Scan for the cell matching the given text and deliver its (x, y) coordinate at center. 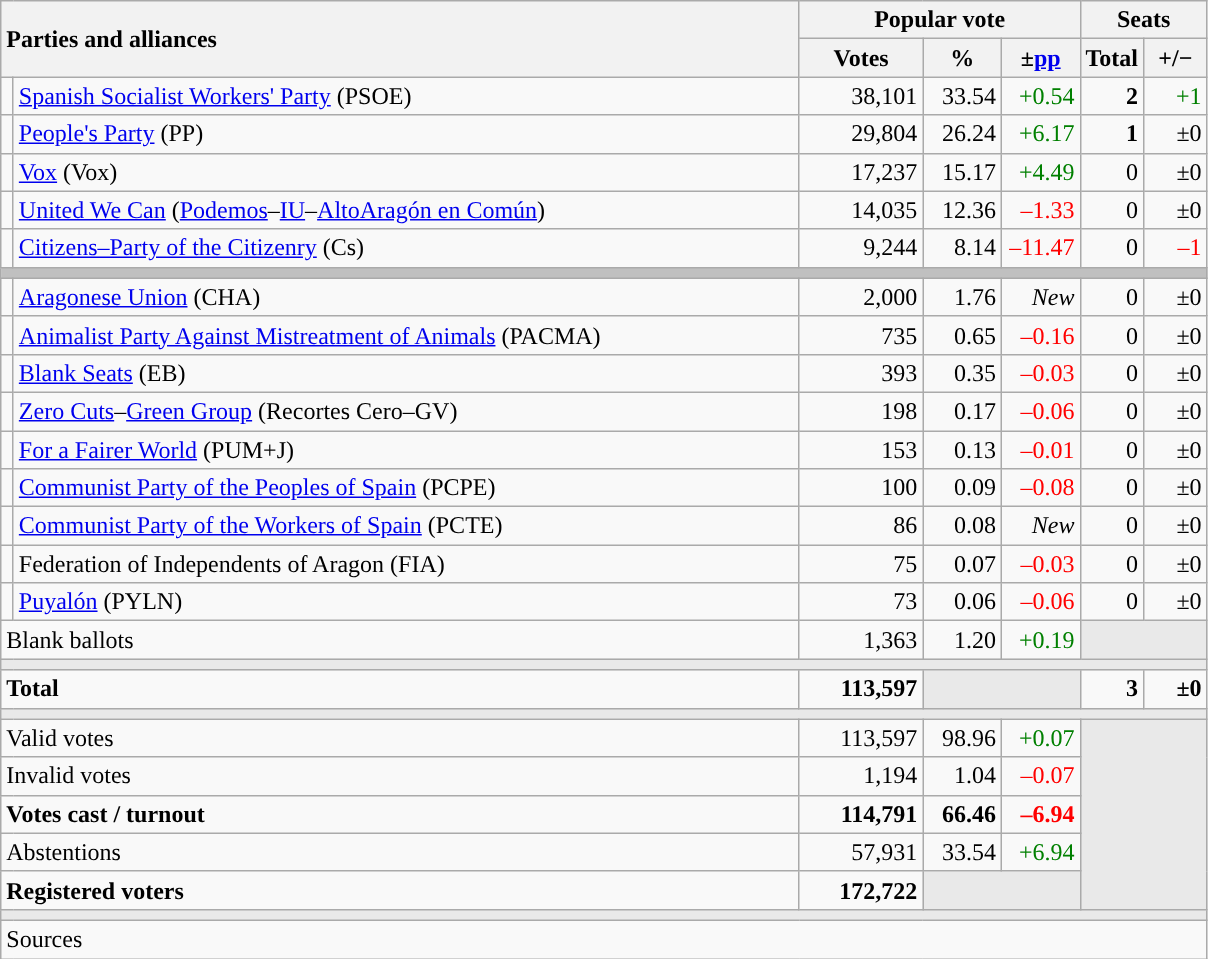
198 (861, 411)
+1 (1176, 96)
Aragonese Union (CHA) (406, 297)
People's Party (PP) (406, 134)
0.09 (962, 488)
0.17 (962, 411)
–1 (1176, 248)
Popular vote (940, 20)
8.14 (962, 248)
% (962, 58)
12.36 (962, 210)
–11.47 (1040, 248)
1.20 (962, 640)
15.17 (962, 172)
3 (1112, 689)
+/− (1176, 58)
1.04 (962, 776)
Citizens–Party of the Citizenry (Cs) (406, 248)
26.24 (962, 134)
735 (861, 335)
1,194 (861, 776)
114,791 (861, 814)
Spanish Socialist Workers' Party (PSOE) (406, 96)
57,931 (861, 852)
0.35 (962, 373)
Communist Party of the Workers of Spain (PCTE) (406, 526)
Zero Cuts–Green Group (Recortes Cero–GV) (406, 411)
+0.07 (1040, 738)
Votes (861, 58)
Communist Party of the Peoples of Spain (PCPE) (406, 488)
Federation of Independents of Aragon (FIA) (406, 564)
Invalid votes (400, 776)
Valid votes (400, 738)
Sources (604, 939)
2,000 (861, 297)
United We Can (Podemos–IU–AltoAragón en Común) (406, 210)
66.46 (962, 814)
–0.01 (1040, 449)
1,363 (861, 640)
393 (861, 373)
±pp (1040, 58)
–0.08 (1040, 488)
–6.94 (1040, 814)
38,101 (861, 96)
–0.07 (1040, 776)
+0.54 (1040, 96)
0.07 (962, 564)
153 (861, 449)
Puyalón (PYLN) (406, 602)
+6.17 (1040, 134)
Parties and alliances (400, 39)
86 (861, 526)
Votes cast / turnout (400, 814)
9,244 (861, 248)
1 (1112, 134)
Blank Seats (EB) (406, 373)
Blank ballots (400, 640)
2 (1112, 96)
98.96 (962, 738)
100 (861, 488)
Animalist Party Against Mistreatment of Animals (PACMA) (406, 335)
Seats (1144, 20)
0.06 (962, 602)
75 (861, 564)
17,237 (861, 172)
–1.33 (1040, 210)
Registered voters (400, 890)
+4.49 (1040, 172)
29,804 (861, 134)
+6.94 (1040, 852)
For a Fairer World (PUM+J) (406, 449)
Vox (Vox) (406, 172)
Abstentions (400, 852)
0.08 (962, 526)
+0.19 (1040, 640)
0.13 (962, 449)
1.76 (962, 297)
14,035 (861, 210)
0.65 (962, 335)
73 (861, 602)
172,722 (861, 890)
–0.16 (1040, 335)
